Pinpoint the cell where the given text exists, returning its [X, Y] midpoint coordinate. 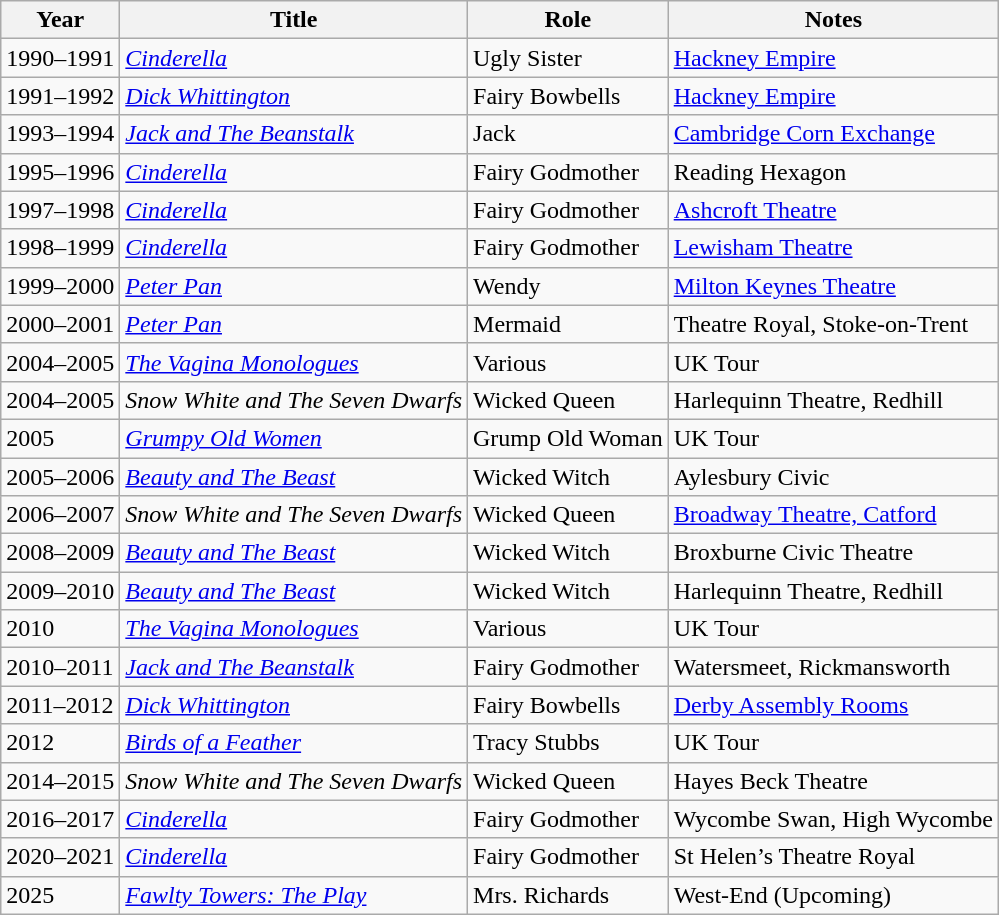
Birds of a Feather [294, 743]
Wendy [568, 286]
2010 [60, 629]
Cambridge Corn Exchange [833, 134]
Broadway Theatre, Catford [833, 515]
1999–2000 [60, 286]
1993–1994 [60, 134]
2020–2021 [60, 857]
Mrs. Richards [568, 895]
Year [60, 20]
Grumpy Old Women [294, 438]
2014–2015 [60, 781]
Reading Hexagon [833, 172]
Derby Assembly Rooms [833, 705]
2012 [60, 743]
Tracy Stubbs [568, 743]
Watersmeet, Rickmansworth [833, 667]
1998–1999 [60, 248]
Title [294, 20]
Hayes Beck Theatre [833, 781]
Milton Keynes Theatre [833, 286]
Aylesbury Civic [833, 477]
Notes [833, 20]
Role [568, 20]
Jack [568, 134]
Ashcroft Theatre [833, 210]
2005 [60, 438]
Grump Old Woman [568, 438]
2000–2001 [60, 324]
1995–1996 [60, 172]
2006–2007 [60, 515]
Fawlty Towers: The Play [294, 895]
Lewisham Theatre [833, 248]
1997–1998 [60, 210]
Wycombe Swan, High Wycombe [833, 819]
Theatre Royal, Stoke-on-Trent [833, 324]
1991–1992 [60, 96]
2025 [60, 895]
2011–2012 [60, 705]
Mermaid [568, 324]
1990–1991 [60, 58]
St Helen’s Theatre Royal [833, 857]
2010–2011 [60, 667]
West-End (Upcoming) [833, 895]
Ugly Sister [568, 58]
Broxburne Civic Theatre [833, 553]
2005–2006 [60, 477]
2008–2009 [60, 553]
2016–2017 [60, 819]
2009–2010 [60, 591]
